Determine the (x, y) coordinate at the center of the cell enclosing the given text.  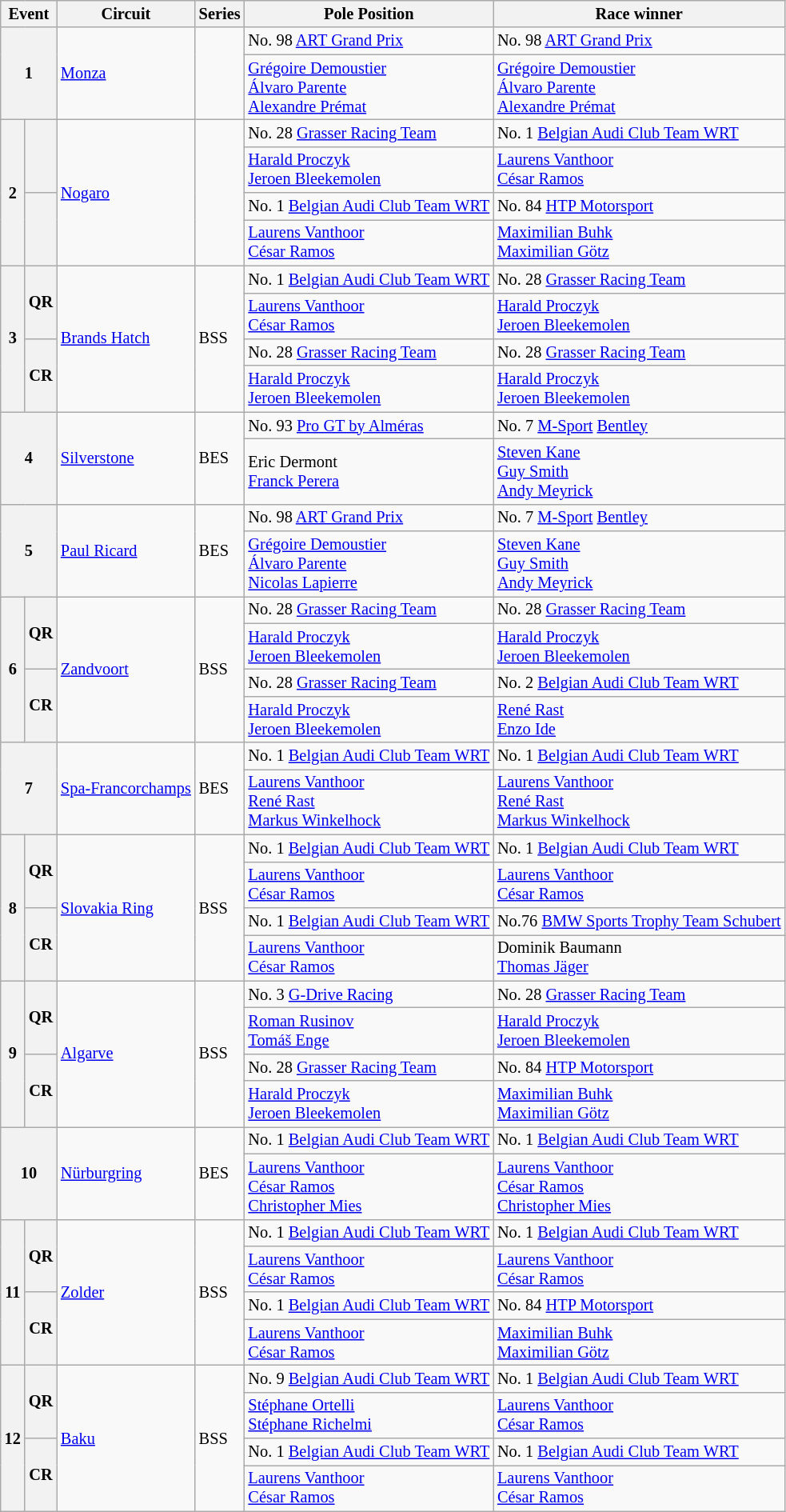
Eric Dermont Franck Perera (369, 471)
Baku (126, 1438)
Nogaro (126, 192)
4 (29, 458)
Slovakia Ring (126, 907)
12 (13, 1438)
Roman Rusinov Tomáš Enge (369, 1030)
Series (220, 14)
Grégoire Demoustier Álvaro Parente Nicolas Lapierre (369, 564)
Brands Hatch (126, 339)
10 (29, 1173)
8 (13, 907)
7 (29, 789)
2 (13, 192)
No. 2 Belgian Audi Club Team WRT (639, 682)
3 (13, 339)
Circuit (126, 14)
Stéphane Ortelli Stéphane Richelmi (369, 1415)
1 (29, 74)
11 (13, 1293)
Event (29, 14)
Nürburgring (126, 1173)
No. 9 Belgian Audi Club Team WRT (369, 1378)
Zandvoort (126, 669)
No. 3 G-Drive Racing (369, 994)
René Rast Enzo Ide (639, 719)
No. 93 Pro GT by Alméras (369, 426)
Monza (126, 74)
Race winner (639, 14)
Pole Position (369, 14)
Algarve (126, 1054)
Spa-Francorchamps (126, 789)
No.76 BMW Sports Trophy Team Schubert (639, 921)
Zolder (126, 1293)
6 (13, 669)
Silverstone (126, 458)
Paul Ricard (126, 550)
5 (29, 550)
Dominik Baumann Thomas Jäger (639, 958)
9 (13, 1054)
